Pinpoint the cell where the given text exists, returning its [x, y] midpoint coordinate. 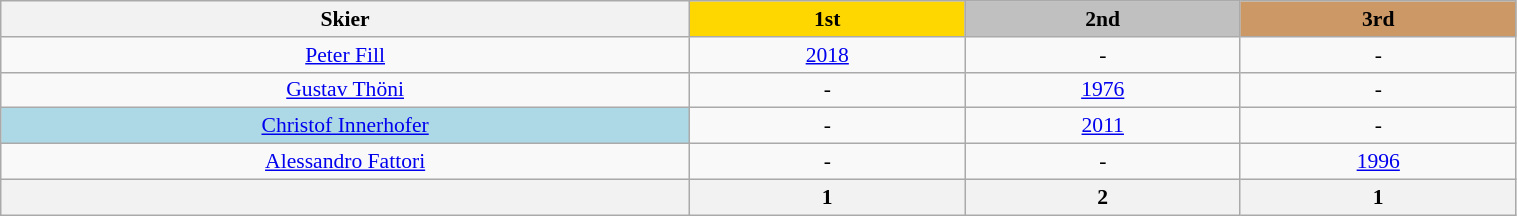
1996 [1378, 162]
1st [828, 19]
Gustav Thöni [346, 90]
Skier [346, 19]
Alessandro Fattori [346, 162]
3rd [1378, 19]
2 [1102, 197]
1976 [1102, 90]
Peter Fill [346, 55]
Christof Innerhofer [346, 126]
2nd [1102, 19]
2018 [828, 55]
2011 [1102, 126]
